Search for the cell housing the specified text and yield its (X, Y) center coordinate. 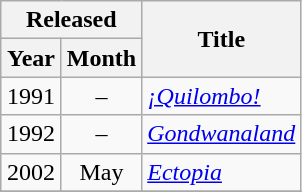
May (101, 172)
Year (32, 58)
1992 (32, 134)
Ectopia (222, 172)
2002 (32, 172)
Title (222, 39)
1991 (32, 96)
Gondwanaland (222, 134)
Month (101, 58)
Released (72, 20)
¡Quilombo! (222, 96)
